Pinpoint the cell where the given text exists, returning its (x, y) midpoint coordinate. 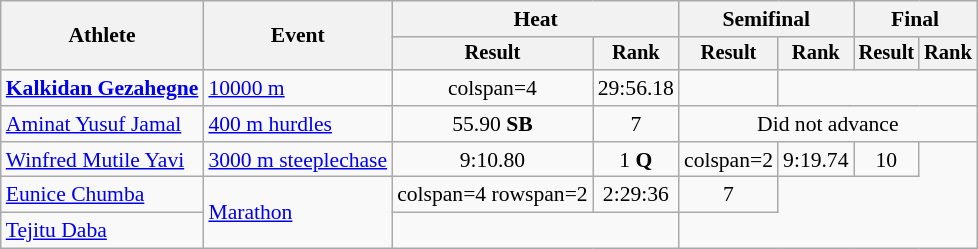
Athlete (102, 36)
400 m hurdles (298, 124)
Aminat Yusuf Jamal (102, 124)
10 (887, 160)
3000 m steeplechase (298, 160)
Did not advance (828, 124)
Winfred Mutile Yavi (102, 160)
Semifinal (766, 19)
9:19.74 (816, 160)
Heat (536, 19)
colspan=2 (728, 160)
2:29:36 (636, 195)
Kalkidan Gezahegne (102, 88)
9:10.80 (492, 160)
Tejitu Daba (102, 231)
55.90 SB (492, 124)
Eunice Chumba (102, 195)
10000 m (298, 88)
Marathon (298, 212)
Final (916, 19)
colspan=4 rowspan=2 (492, 195)
colspan=4 (492, 88)
Event (298, 36)
29:56.18 (636, 88)
1 Q (636, 160)
